Output the (x, y) coordinate of the center of the cell containing the given text.  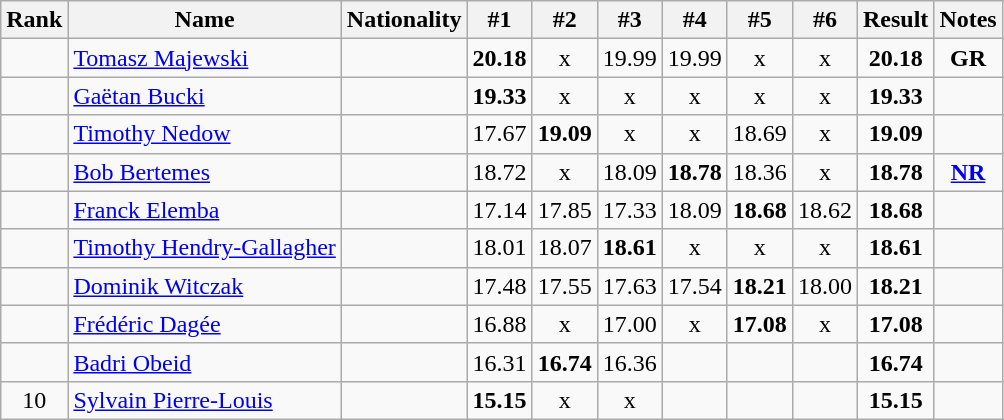
17.85 (564, 210)
17.48 (500, 286)
17.55 (564, 286)
Timothy Nedow (204, 134)
Franck Elemba (204, 210)
Frédéric Dagée (204, 324)
16.88 (500, 324)
10 (34, 400)
#4 (694, 20)
#1 (500, 20)
#2 (564, 20)
Bob Bertemes (204, 172)
17.14 (500, 210)
#5 (760, 20)
NR (968, 172)
17.33 (630, 210)
Badri Obeid (204, 362)
16.31 (500, 362)
17.54 (694, 286)
Notes (968, 20)
18.62 (824, 210)
Nationality (404, 20)
Sylvain Pierre-Louis (204, 400)
GR (968, 58)
Result (895, 20)
Timothy Hendry-Gallagher (204, 248)
#6 (824, 20)
Dominik Witczak (204, 286)
18.00 (824, 286)
Name (204, 20)
18.01 (500, 248)
16.36 (630, 362)
17.67 (500, 134)
17.00 (630, 324)
18.69 (760, 134)
18.36 (760, 172)
Tomasz Majewski (204, 58)
18.07 (564, 248)
Gaëtan Bucki (204, 96)
17.63 (630, 286)
#3 (630, 20)
Rank (34, 20)
18.72 (500, 172)
